Find where the given text appears and provide that cell's center as [x, y] coordinate. 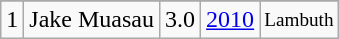
3.0 [180, 20]
Lambuth [299, 20]
1 [12, 20]
2010 [230, 20]
Jake Muasau [92, 20]
